From the cell containing the given text, extract its center point as [X, Y] coordinate. 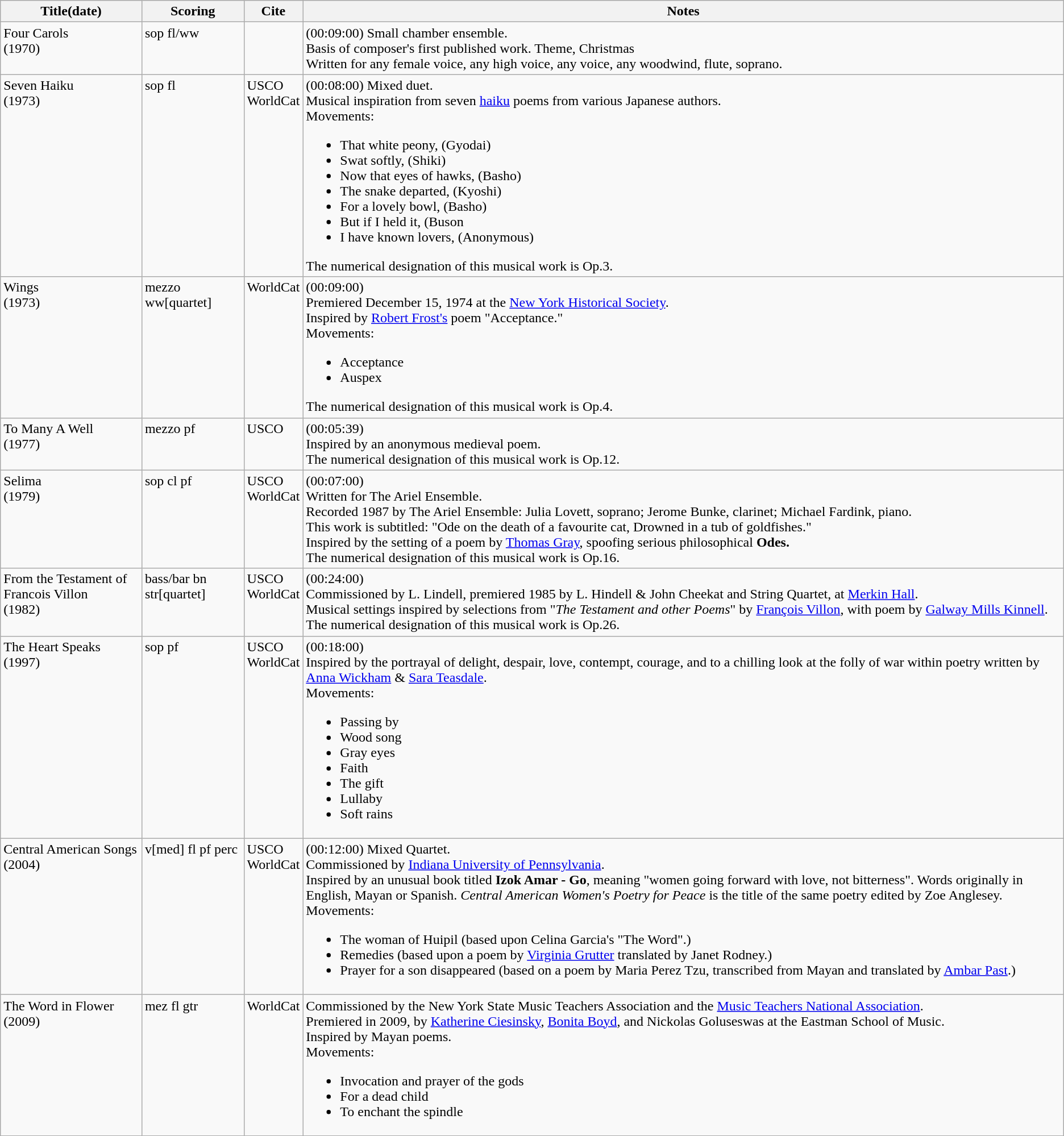
The Word in Flower(2009) [72, 1065]
(00:05:39)Inspired by an anonymous medieval poem.The numerical designation of this musical work is Op.12. [683, 444]
Selima(1979) [72, 519]
mezzo pf [193, 444]
To Many A Well(1977) [72, 444]
Seven Haiku(1973) [72, 176]
sop pf [193, 737]
Four Carols(1970) [72, 48]
v[med] fl pf perc [193, 916]
sop fl/ww [193, 48]
From the Testament of Francois Villon(1982) [72, 602]
Notes [683, 11]
mez fl gtr [193, 1065]
Cite [273, 11]
Scoring [193, 11]
Wings(1973) [72, 347]
USCO [273, 444]
sop fl [193, 176]
The Heart Speaks(1997) [72, 737]
sop cl pf [193, 519]
mezzo ww[quartet] [193, 347]
bass/bar bn str[quartet] [193, 602]
Title(date) [72, 11]
Central American Songs(2004) [72, 916]
